Locate the cell with the specified text and output its [x, y] center coordinate. 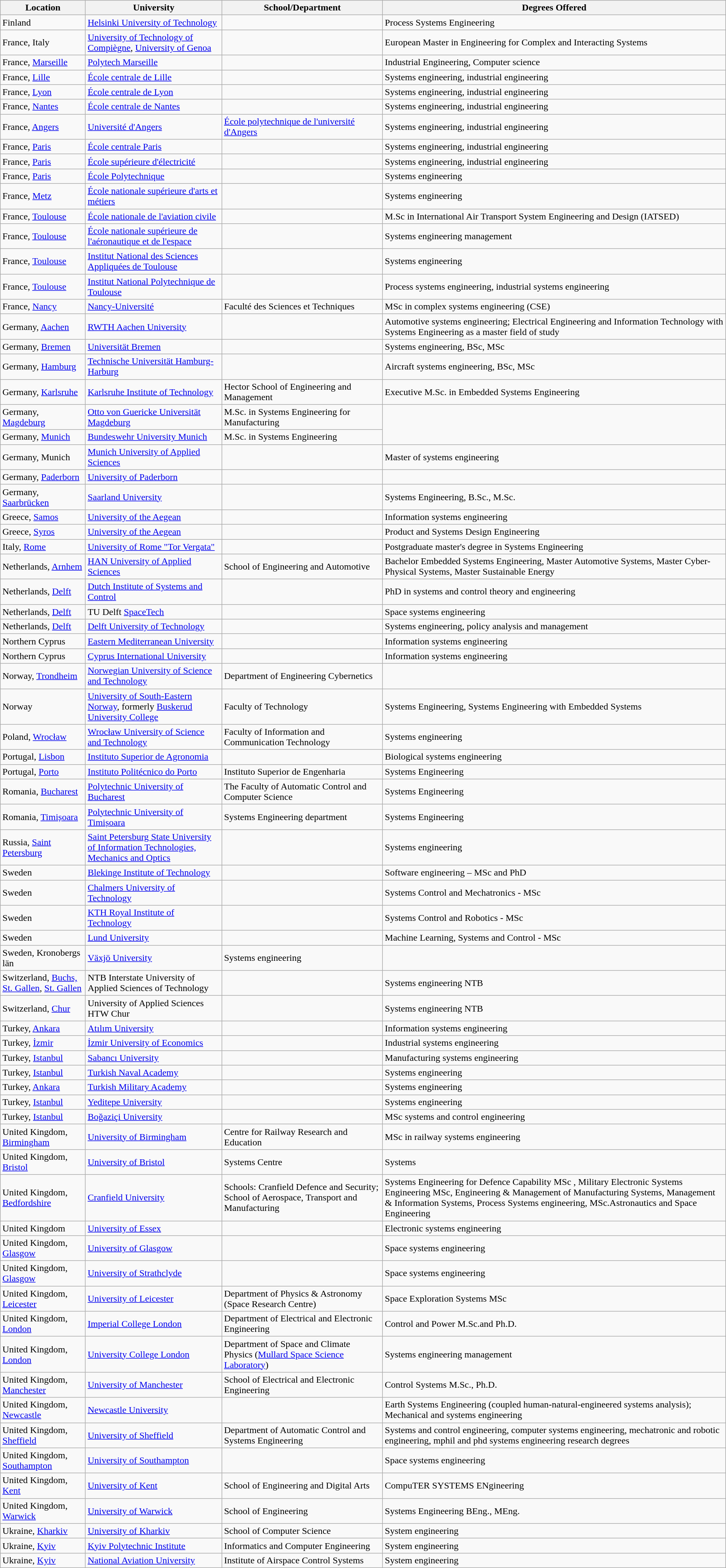
Helsinki University of Technology [154, 22]
Italy, Rome [43, 546]
France, Italy [43, 43]
Saint Petersburg State University of Information Technologies, Mechanics and Optics [154, 847]
İzmir University of Economics [154, 1043]
Greece, Syros [43, 532]
Faculty of Information and Communication Technology [302, 737]
Hector School of Engineering and Management [302, 392]
France, Angers [43, 126]
Polytechnic University of Timișoara [154, 817]
School of Computer Science [302, 1531]
Executive M.Sc. in Embedded Systems Engineering [554, 392]
Blekinge Institute of Technology [154, 872]
School of Engineering and Automotive [302, 567]
Bachelor Embedded Systems Engineering, Master Automotive Systems, Master Cyber-Physical Systems, Master Sustainable Energy [554, 567]
France, Lille [43, 77]
Instituto Superior de Engenharia [302, 772]
Germany, Saarbrücken [43, 497]
University of Kharkiv [154, 1531]
Boğaziçi University [154, 1117]
Newcastle University [154, 1410]
University of Paderborn [154, 477]
Systems Engineering department [302, 817]
United Kingdom, Manchester [43, 1385]
Finland [43, 22]
Romania, Bucharest [43, 792]
École centrale de Nantes [154, 107]
University of Rome "Tor Vergata" [154, 546]
M.Sc in International Air Transport System Engineering and Design (IATSED) [554, 216]
University of Bristol [154, 1162]
France, Nancy [43, 307]
United Kingdom, Bedfordshire [43, 1197]
Turkey, İzmir [43, 1043]
CompuTER SYSTEMS ENgineering [554, 1486]
Process Systems Engineering [554, 22]
Centre for Railway Research and Education [302, 1137]
Postgraduate master's degree in Systems Engineering [554, 546]
University of South-Eastern Norway, formerly Buskerud University College [154, 706]
Russia, Saint Petersburg [43, 847]
United Kingdom, Sheffield [43, 1435]
Cyprus International University [154, 656]
École nationale supérieure de l'aéronautique et de l'espace [154, 237]
MSc in complex systems engineering (CSE) [554, 307]
Product and Systems Design Engineering [554, 532]
Location [43, 8]
Ukraine, Kharkiv [43, 1531]
Systems Engineering, B.Sc., M.Sc. [554, 497]
Eastern Mediterranean University [154, 641]
France, Metz [43, 196]
Greece, Samos [43, 517]
School of Electrical and Electronic Engineering [302, 1385]
Turkish Naval Academy [154, 1072]
Yeditepe University [154, 1102]
University of Applied Sciences HTW Chur [154, 1008]
Electronic systems engineering [554, 1228]
Delft University of Technology [154, 627]
MSc in railway systems engineering [554, 1137]
Germany, Magdeburg [43, 417]
University of Manchester [154, 1385]
Technische Universität Hamburg-Harburg [154, 367]
National Aviation University [154, 1560]
École centrale de Lille [154, 77]
University College London [154, 1354]
École nationale supérieure d'arts et métiers [154, 196]
Atılım University [154, 1028]
Karlsruhe Institute of Technology [154, 392]
The Faculty of Automatic Control and Computer Science [302, 792]
University of Technology of Compiègne, University of Genoa [154, 43]
Netherlands, Arnhem [43, 567]
Department of Engineering Cybernetics [302, 676]
Portugal, Lisbon [43, 757]
Saarland University [154, 497]
Germany, Bremen [43, 347]
Instituto Superior de Agronomia [154, 757]
Department of Electrical and Electronic Engineering [302, 1324]
Earth Systems Engineering (coupled human-natural-engineered systems analysis); Mechanical and systems engineering [554, 1410]
M.Sc. in Systems Engineering [302, 437]
Master of systems engineering [554, 457]
École polytechnique de l'université d'Angers [302, 126]
United Kingdom, Kent [43, 1486]
School of Engineering [302, 1511]
Control Systems M.Sc., Ph.D. [554, 1385]
Université d'Angers [154, 126]
University of Glasgow [154, 1249]
Schools: Cranfield Defence and Security; School of Aerospace, Transport and Manufacturing [302, 1197]
University of Essex [154, 1228]
Department of Automatic Control and Systems Engineering [302, 1435]
Institute of Airspace Control Systems [302, 1560]
Lund University [154, 938]
Institut National Polytechnique de Toulouse [154, 287]
Sabancı University [154, 1058]
Nancy-Université [154, 307]
Systems engineering, policy analysis and management [554, 627]
Systems Engineering BEng., MEng. [554, 1511]
Machine Learning, Systems and Control - MSc [554, 938]
Process systems engineering, industrial systems engineering [554, 287]
École supérieure d'électricité [154, 161]
RWTH Aachen University [154, 326]
Kyiv Polytechnic Institute [154, 1546]
School/Department [302, 8]
Systems Engineering, Systems Engineering with Embedded Systems [554, 706]
Systems engineering, BSc, MSc [554, 347]
Systems [554, 1162]
École centrale Paris [154, 147]
Bundeswehr University Munich [154, 437]
PhD in systems and control theory and engineering [554, 592]
Munich University of Applied Sciences [154, 457]
University of Strathclyde [154, 1273]
Industrial Engineering, Computer science [554, 62]
University of Kent [154, 1486]
Systems Control and Robotics - MSc [554, 918]
TU Delft SpaceTech [154, 612]
Universität Bremen [154, 347]
United Kingdom, Bristol [43, 1162]
École centrale de Lyon [154, 92]
Sweden, Kronobergs län [43, 958]
University of Birmingham [154, 1137]
Polytechnic University of Bucharest [154, 792]
Space Exploration Systems MSc [554, 1299]
United Kingdom, Southampton [43, 1460]
University of Southampton [154, 1460]
NTB Interstate University of Applied Sciences of Technology [154, 983]
Norwegian University of Science and Technology [154, 676]
France, Marseille [43, 62]
Control and Power M.Sc.and Ph.D. [554, 1324]
School of Engineering and Digital Arts [302, 1486]
Portugal, Porto [43, 772]
Department of Physics & Astronomy (Space Research Centre) [302, 1299]
Aircraft systems engineering, BSc, MSc [554, 367]
École nationale de l'aviation civile [154, 216]
HAN University of Applied Sciences [154, 567]
Manufacturing systems engineering [554, 1058]
Informatics and Computer Engineering [302, 1546]
European Master in Engineering for Complex and Interacting Systems [554, 43]
Faculté des Sciences et Techniques [302, 307]
Software engineering – MSc and PhD [554, 872]
Industrial systems engineering [554, 1043]
M.Sc. in Systems Engineering for Manufacturing [302, 417]
Germany, Paderborn [43, 477]
University of Sheffield [154, 1435]
Systems Centre [302, 1162]
United Kingdom, Newcastle [43, 1410]
KTH Royal Institute of Technology [154, 918]
Imperial College London [154, 1324]
France, Nantes [43, 107]
United Kingdom, Birmingham [43, 1137]
Germany, Aachen [43, 326]
Wrocław University of Science and Technology [154, 737]
Poland, Wrocław [43, 737]
University of Warwick [154, 1511]
MSc systems and control engineering [554, 1117]
Dutch Institute of Systems and Control [154, 592]
Degrees Offered [554, 8]
Faculty of Technology [302, 706]
Chalmers University of Technology [154, 893]
United Kingdom, Warwick [43, 1511]
Norway [43, 706]
Instituto Politécnico do Porto [154, 772]
Polytech Marseille [154, 62]
Department of Space and Climate Physics (Mullard Space Science Laboratory) [302, 1354]
Switzerland, Chur [43, 1008]
Biological systems engineering [554, 757]
France, Lyon [43, 92]
Systems Control and Mechatronics - MSc [554, 893]
Germany, Hamburg [43, 367]
Turkish Military Academy [154, 1087]
Automotive systems engineering; Electrical Engineering and Information Technology with Systems Engineering as a master field of study [554, 326]
Otto von Guericke Universität Magdeburg [154, 417]
Germany, Karlsruhe [43, 392]
École Polytechnique [154, 176]
United Kingdom [43, 1228]
University of Leicester [154, 1299]
Norway, Trondheim [43, 676]
University [154, 8]
Romania, Timișoara [43, 817]
Switzerland, Buchs, St. Gallen, St. Gallen [43, 983]
Växjö University [154, 958]
Cranfield University [154, 1197]
Institut National des Sciences Appliquées de Toulouse [154, 261]
United Kingdom, Leicester [43, 1299]
